Scan for the cell matching the given text and deliver its (X, Y) coordinate at center. 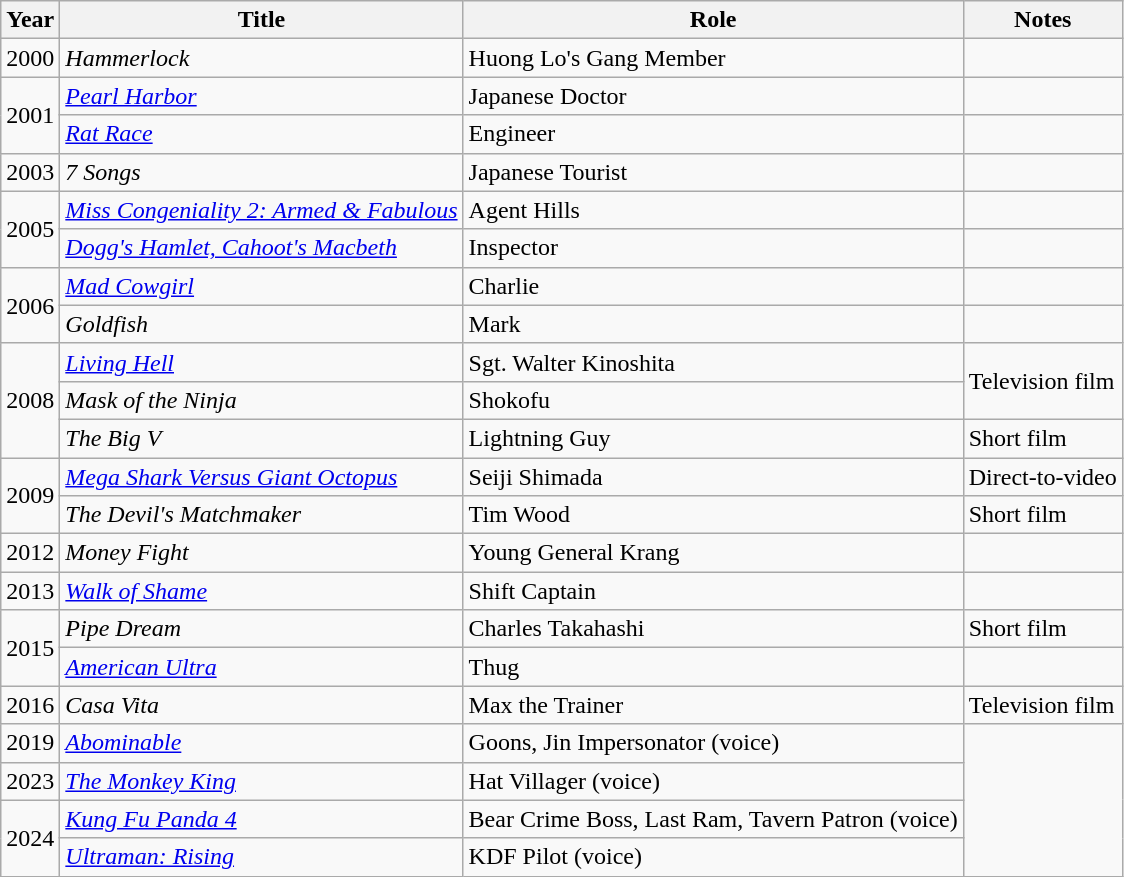
The Big V (262, 438)
KDF Pilot (voice) (713, 857)
2001 (30, 115)
Agent Hills (713, 210)
Direct-to-video (1042, 477)
Thug (713, 667)
Abominable (262, 743)
2013 (30, 591)
2019 (30, 743)
Pearl Harbor (262, 96)
2005 (30, 229)
Living Hell (262, 362)
The Devil's Matchmaker (262, 515)
Engineer (713, 134)
Max the Trainer (713, 705)
2003 (30, 172)
7 Songs (262, 172)
Tim Wood (713, 515)
Lightning Guy (713, 438)
Huong Lo's Gang Member (713, 58)
2000 (30, 58)
2024 (30, 838)
Title (262, 20)
Inspector (713, 248)
Goldfish (262, 324)
Goons, Jin Impersonator (voice) (713, 743)
Dogg's Hamlet, Cahoot's Macbeth (262, 248)
Japanese Tourist (713, 172)
Hammerlock (262, 58)
Kung Fu Panda 4 (262, 819)
Year (30, 20)
Ultraman: Rising (262, 857)
Walk of Shame (262, 591)
Mask of the Ninja (262, 400)
Seiji Shimada (713, 477)
2012 (30, 553)
Sgt. Walter Kinoshita (713, 362)
Pipe Dream (262, 629)
Shift Captain (713, 591)
2008 (30, 400)
Mad Cowgirl (262, 286)
Charles Takahashi (713, 629)
2023 (30, 781)
Notes (1042, 20)
2006 (30, 305)
2016 (30, 705)
American Ultra (262, 667)
Miss Congeniality 2: Armed & Fabulous (262, 210)
Money Fight (262, 553)
Shokofu (713, 400)
2009 (30, 496)
Charlie (713, 286)
Japanese Doctor (713, 96)
The Monkey King (262, 781)
Bear Crime Boss, Last Ram, Tavern Patron (voice) (713, 819)
Mark (713, 324)
Mega Shark Versus Giant Octopus (262, 477)
Hat Villager (voice) (713, 781)
Young General Krang (713, 553)
Rat Race (262, 134)
Role (713, 20)
2015 (30, 648)
Casa Vita (262, 705)
